Capture the cell that displays the provided text and extract its (X, Y) central coordinate. 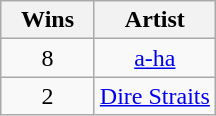
8 (48, 58)
Artist (154, 20)
2 (48, 96)
Wins (48, 20)
a-ha (154, 58)
Dire Straits (154, 96)
